Output the (X, Y) coordinate of the center of the cell containing the given text.  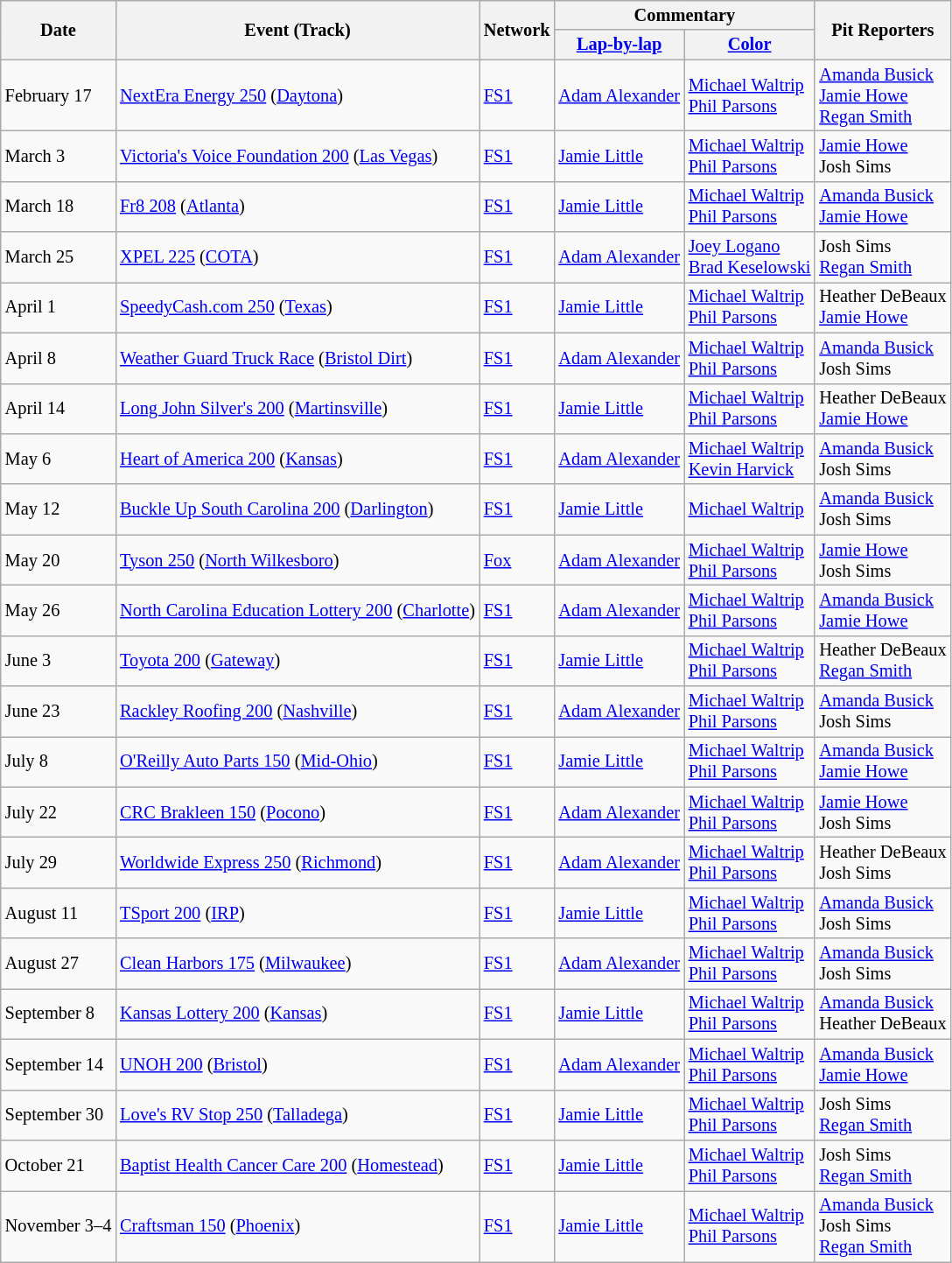
North Carolina Education Lottery 200 (Charlotte) (297, 610)
Michael WaltripKevin Harvick (750, 459)
Pit Reporters (882, 30)
Amanda BusickJosh SimsRegan Smith (882, 1226)
Heart of America 200 (Kansas) (297, 459)
May 20 (58, 560)
March 18 (58, 207)
Kansas Lottery 200 (Kansas) (297, 1014)
Victoria's Voice Foundation 200 (Las Vegas) (297, 156)
NextEra Energy 250 (Daytona) (297, 95)
April 14 (58, 409)
Fox (517, 560)
March 25 (58, 257)
Clean Harbors 175 (Milwaukee) (297, 964)
Michael Waltrip (750, 509)
Craftsman 150 (Phoenix) (297, 1226)
Tyson 250 (North Wilkesboro) (297, 560)
Amanda BusickHeather DeBeaux (882, 1014)
Worldwide Express 250 (Richmond) (297, 862)
SpeedyCash.com 250 (Texas) (297, 307)
June 3 (58, 661)
Lap-by-lap (619, 45)
July 22 (58, 812)
XPEL 225 (COTA) (297, 257)
Color (750, 45)
Toyota 200 (Gateway) (297, 661)
May 26 (58, 610)
O'Reilly Auto Parts 150 (Mid-Ohio) (297, 761)
Baptist Health Cancer Care 200 (Homestead) (297, 1165)
May 12 (58, 509)
October 21 (58, 1165)
Rackley Roofing 200 (Nashville) (297, 712)
Heather DeBeauxRegan Smith (882, 661)
September 30 (58, 1115)
Long John Silver's 200 (Martinsville) (297, 409)
May 6 (58, 459)
April 1 (58, 307)
August 27 (58, 964)
Heather DeBeauxJosh Sims (882, 862)
Joey LoganoBrad Keselowski (750, 257)
TSport 200 (IRP) (297, 913)
Event (Track) (297, 30)
Commentary (684, 15)
Fr8 208 (Atlanta) (297, 207)
Buckle Up South Carolina 200 (Darlington) (297, 509)
November 3–4 (58, 1226)
July 29 (58, 862)
Network (517, 30)
July 8 (58, 761)
Amanda BusickJamie HoweRegan Smith (882, 95)
February 17 (58, 95)
UNOH 200 (Bristol) (297, 1064)
August 11 (58, 913)
April 8 (58, 358)
March 3 (58, 156)
September 14 (58, 1064)
June 23 (58, 712)
Weather Guard Truck Race (Bristol Dirt) (297, 358)
September 8 (58, 1014)
Date (58, 30)
CRC Brakleen 150 (Pocono) (297, 812)
Love's RV Stop 250 (Talladega) (297, 1115)
